Extract the [x, y] coordinate from the center of the cell holding the provided text.  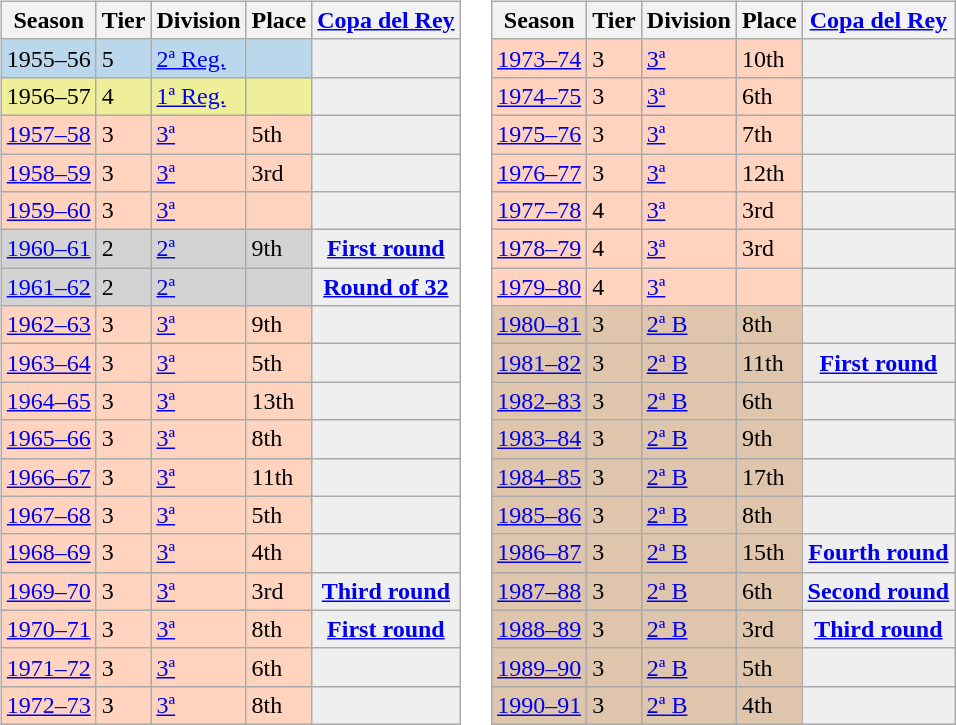
7th [769, 134]
1966–67 [48, 477]
1962–63 [48, 325]
13th [279, 401]
1974–75 [540, 96]
1984–85 [540, 477]
1960–61 [48, 249]
1978–79 [540, 249]
1959–60 [48, 211]
17th [769, 477]
1982–83 [540, 401]
1976–77 [540, 173]
1971–72 [48, 667]
10th [769, 58]
1985–86 [540, 515]
1965–66 [48, 439]
1980–81 [540, 325]
2ª Reg. [198, 58]
1986–87 [540, 553]
1981–82 [540, 363]
1961–62 [48, 287]
1987–88 [540, 591]
1957–58 [48, 134]
Fourth round [878, 553]
1977–78 [540, 211]
Round of 32 [386, 287]
1973–74 [540, 58]
5 [124, 58]
1956–57 [48, 96]
1968–69 [48, 553]
1969–70 [48, 591]
1975–76 [540, 134]
1989–90 [540, 667]
1963–64 [48, 363]
1990–91 [540, 705]
1972–73 [48, 705]
1967–68 [48, 515]
1955–56 [48, 58]
1988–89 [540, 629]
1ª Reg. [198, 96]
1970–71 [48, 629]
1983–84 [540, 439]
Second round [878, 591]
1964–65 [48, 401]
12th [769, 173]
1979–80 [540, 287]
1958–59 [48, 173]
15th [769, 553]
